Scan for the cell matching the given text and deliver its [X, Y] coordinate at center. 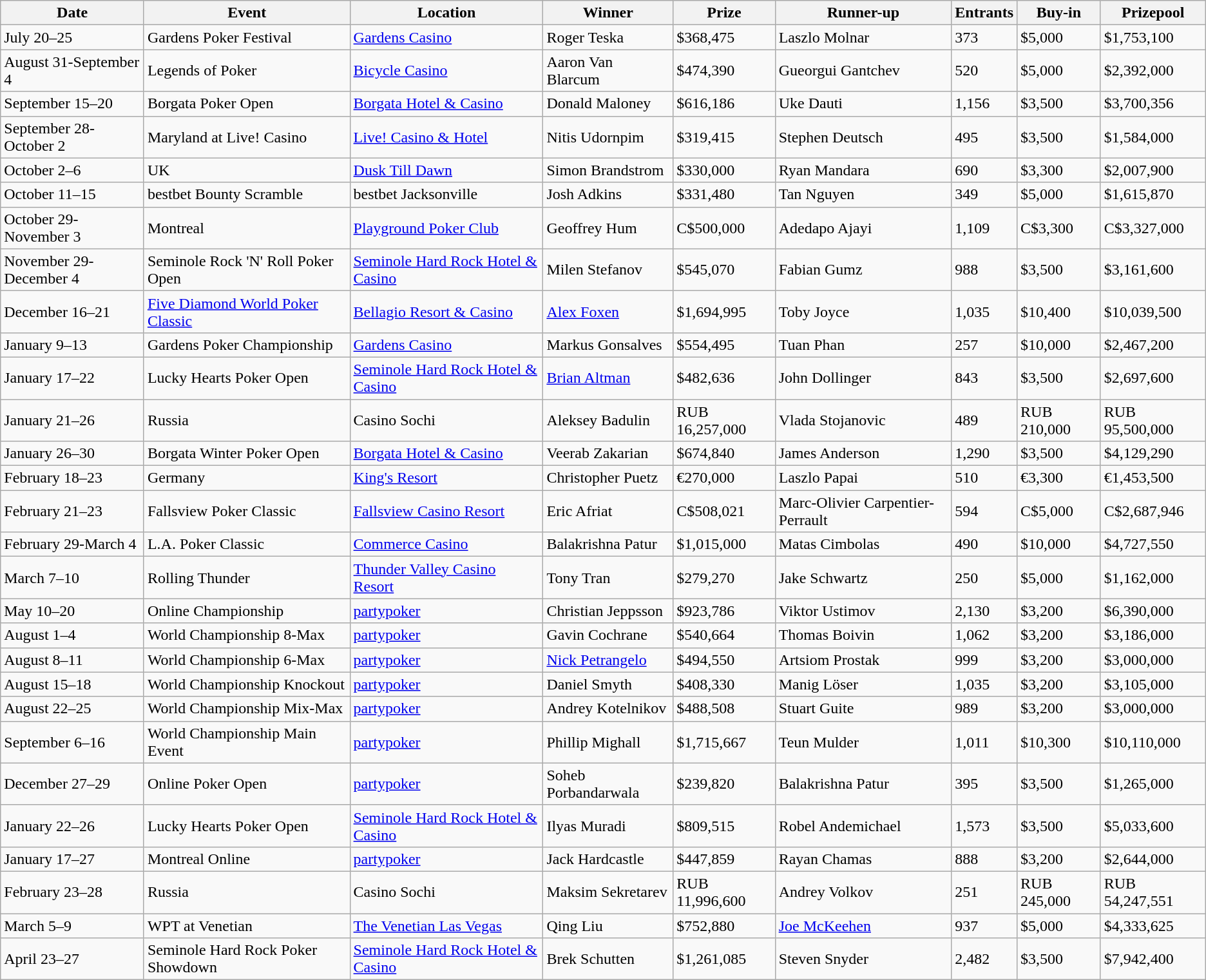
James Anderson [863, 454]
bestbet Bounty Scramble [247, 195]
Uke Dauti [863, 104]
August 22–25 [72, 709]
C$3,327,000 [1153, 228]
Online Poker Open [247, 783]
1,573 [984, 826]
Nitis Udornpim [608, 137]
December 16–21 [72, 312]
April 23–27 [72, 959]
August 31-September 4 [72, 71]
$3,300 [1059, 170]
March 7–10 [72, 577]
Jack Hardcastle [608, 859]
€3,300 [1059, 478]
RUB 11,996,600 [724, 892]
$1,261,085 [724, 959]
2,130 [984, 611]
$474,390 [724, 71]
Ilyas Muradi [608, 826]
490 [984, 544]
February 21–23 [72, 512]
$482,636 [724, 378]
$674,840 [724, 454]
August 1–4 [72, 635]
$809,515 [724, 826]
Seminole Rock 'N' Roll Poker Open [247, 269]
$616,186 [724, 104]
$554,495 [724, 345]
Winner [608, 13]
Gardens Poker Festival [247, 37]
$1,584,000 [1153, 137]
Dusk Till Dawn [446, 170]
Legends of Poker [247, 71]
$4,333,625 [1153, 926]
Rayan Chamas [863, 859]
Montreal Online [247, 859]
520 [984, 71]
Daniel Smyth [608, 684]
$2,644,000 [1153, 859]
Soheb Porbandarwala [608, 783]
$1,015,000 [724, 544]
January 9–13 [72, 345]
UK [247, 170]
Fallsview Poker Classic [247, 512]
$2,697,600 [1153, 378]
RUB 95,500,000 [1153, 420]
RUB 16,257,000 [724, 420]
Veerab Zakarian [608, 454]
Ryan Mandara [863, 170]
Roger Teska [608, 37]
Montreal [247, 228]
$545,070 [724, 269]
Event [247, 13]
February 18–23 [72, 478]
Viktor Ustimov [863, 611]
$10,110,000 [1153, 742]
495 [984, 137]
Matas Cimbolas [863, 544]
$488,508 [724, 709]
Milen Stefanov [608, 269]
Artsiom Prostak [863, 660]
$3,186,000 [1153, 635]
$368,475 [724, 37]
RUB 210,000 [1059, 420]
Bicycle Casino [446, 71]
Josh Adkins [608, 195]
January 17–22 [72, 378]
989 [984, 709]
October 11–15 [72, 195]
$331,480 [724, 195]
$447,859 [724, 859]
Donald Maloney [608, 104]
November 29-December 4 [72, 269]
C$500,000 [724, 228]
€270,000 [724, 478]
Markus Gonsalves [608, 345]
Location [446, 13]
Teun Mulder [863, 742]
$923,786 [724, 611]
373 [984, 37]
King's Resort [446, 478]
Simon Brandstrom [608, 170]
1,011 [984, 742]
Entrants [984, 13]
Eric Afriat [608, 512]
Thomas Boivin [863, 635]
$752,880 [724, 926]
August 8–11 [72, 660]
510 [984, 478]
$4,727,550 [1153, 544]
December 27–29 [72, 783]
$2,392,000 [1153, 71]
$540,664 [724, 635]
January 17–27 [72, 859]
1,062 [984, 635]
Online Championship [247, 611]
$3,700,356 [1153, 104]
Toby Joyce [863, 312]
September 15–20 [72, 104]
$4,129,290 [1153, 454]
Maksim Sekretarev [608, 892]
Commerce Casino [446, 544]
257 [984, 345]
World Championship 6-Max [247, 660]
Date [72, 13]
395 [984, 783]
594 [984, 512]
$3,161,600 [1153, 269]
349 [984, 195]
July 20–25 [72, 37]
$2,007,900 [1153, 170]
Qing Liu [608, 926]
C$5,000 [1059, 512]
The Venetian Las Vegas [446, 926]
May 10–20 [72, 611]
March 5–9 [72, 926]
Seminole Hard Rock Poker Showdown [247, 959]
Brian Altman [608, 378]
C$2,687,946 [1153, 512]
World Championship Main Event [247, 742]
Nick Petrangelo [608, 660]
690 [984, 170]
October 29-November 3 [72, 228]
$10,039,500 [1153, 312]
€1,453,500 [1153, 478]
Phillip Mighall [608, 742]
Gardens Poker Championship [247, 345]
Laszlo Molnar [863, 37]
Steven Snyder [863, 959]
Stephen Deutsch [863, 137]
Fallsview Casino Resort [446, 512]
February 29-March 4 [72, 544]
250 [984, 577]
Robel Andemichael [863, 826]
Christopher Puetz [608, 478]
Joe McKeehen [863, 926]
Christian Jeppsson [608, 611]
September 28-October 2 [72, 137]
Rolling Thunder [247, 577]
John Dollinger [863, 378]
$239,820 [724, 783]
$7,942,400 [1153, 959]
February 23–28 [72, 892]
January 21–26 [72, 420]
C$508,021 [724, 512]
Marc-Olivier Carpentier-Perrault [863, 512]
$6,390,000 [1153, 611]
World Championship 8-Max [247, 635]
Stuart Guite [863, 709]
$494,550 [724, 660]
$1,715,667 [724, 742]
$1,753,100 [1153, 37]
$319,415 [724, 137]
C$3,300 [1059, 228]
RUB 54,247,551 [1153, 892]
999 [984, 660]
World Championship Mix-Max [247, 709]
Geoffrey Hum [608, 228]
1,109 [984, 228]
January 26–30 [72, 454]
Maryland at Live! Casino [247, 137]
$2,467,200 [1153, 345]
$330,000 [724, 170]
$408,330 [724, 684]
1,290 [984, 454]
Prizepool [1153, 13]
Laszlo Papai [863, 478]
$1,615,870 [1153, 195]
Alex Foxen [608, 312]
$10,400 [1059, 312]
Gueorgui Gantchev [863, 71]
January 22–26 [72, 826]
Borgata Winter Poker Open [247, 454]
Andrey Volkov [863, 892]
$1,265,000 [1153, 783]
bestbet Jacksonville [446, 195]
888 [984, 859]
Five Diamond World Poker Classic [247, 312]
Brek Schutten [608, 959]
2,482 [984, 959]
September 6–16 [72, 742]
1,156 [984, 104]
October 2–6 [72, 170]
Buy-in [1059, 13]
251 [984, 892]
$1,162,000 [1153, 577]
843 [984, 378]
Gavin Cochrane [608, 635]
Thunder Valley Casino Resort [446, 577]
Adedapo Ajayi [863, 228]
$5,033,600 [1153, 826]
Germany [247, 478]
$3,105,000 [1153, 684]
988 [984, 269]
937 [984, 926]
Tan Nguyen [863, 195]
$1,694,995 [724, 312]
Andrey Kotelnikov [608, 709]
Playground Poker Club [446, 228]
489 [984, 420]
August 15–18 [72, 684]
Borgata Poker Open [247, 104]
Tuan Phan [863, 345]
RUB 245,000 [1059, 892]
Prize [724, 13]
Bellagio Resort & Casino [446, 312]
$10,300 [1059, 742]
Runner-up [863, 13]
Aleksey Badulin [608, 420]
Jake Schwartz [863, 577]
Live! Casino & Hotel [446, 137]
Tony Tran [608, 577]
$279,270 [724, 577]
Vlada Stojanovic [863, 420]
Aaron Van Blarcum [608, 71]
L.A. Poker Classic [247, 544]
Manig Löser [863, 684]
Fabian Gumz [863, 269]
World Championship Knockout [247, 684]
WPT at Venetian [247, 926]
